Find where the given text appears and provide that cell's center as [x, y] coordinate. 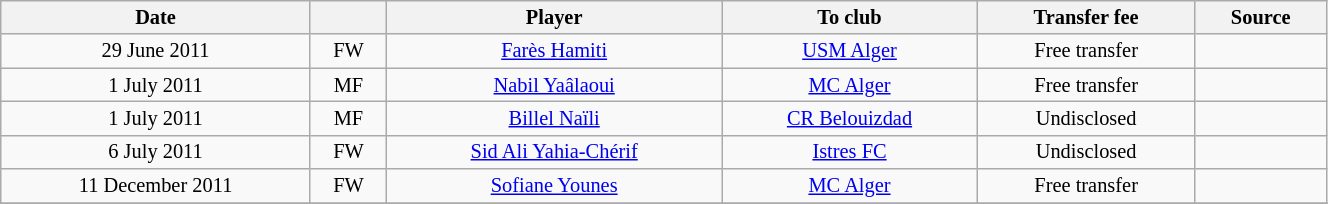
USM Alger [850, 51]
Sid Ali Yahia-Chérif [554, 152]
Istres FC [850, 152]
Farès Hamiti [554, 51]
CR Belouizdad [850, 118]
29 June 2011 [156, 51]
Sofiane Younes [554, 186]
Nabil Yaâlaoui [554, 85]
Player [554, 17]
To club [850, 17]
6 July 2011 [156, 152]
Transfer fee [1086, 17]
Source [1261, 17]
Billel Naïli [554, 118]
Date [156, 17]
11 December 2011 [156, 186]
